Identify which cell holds the provided text, then report its (X, Y) central coordinate. 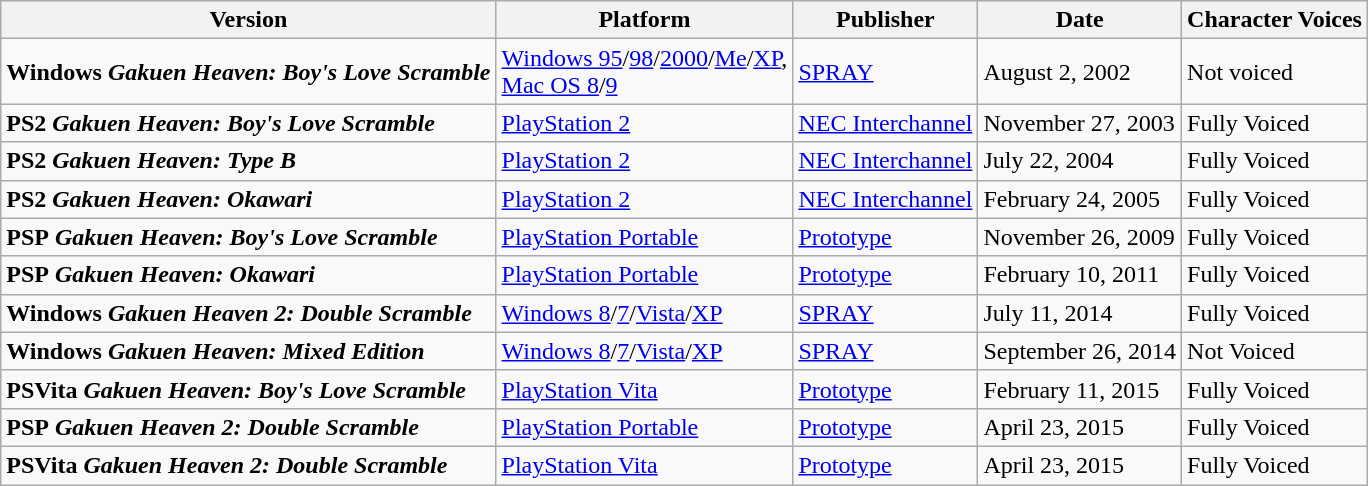
Windows Gakuen Heaven: Boy's Love Scramble (248, 72)
PSP Gakuen Heaven: Boy's Love Scramble (248, 237)
July 11, 2014 (1080, 313)
Platform (644, 20)
September 26, 2014 (1080, 351)
Date (1080, 20)
February 10, 2011 (1080, 275)
Version (248, 20)
November 27, 2003 (1080, 123)
PSP Gakuen Heaven 2: Double Scramble (248, 427)
Windows Gakuen Heaven 2: Double Scramble (248, 313)
PS2 Gakuen Heaven: Type B (248, 161)
Character Voices (1275, 20)
PS2 Gakuen Heaven: Boy's Love Scramble (248, 123)
PSVita Gakuen Heaven 2: Double Scramble (248, 465)
PSP Gakuen Heaven: Okawari (248, 275)
Publisher (886, 20)
July 22, 2004 (1080, 161)
February 24, 2005 (1080, 199)
Not voiced (1275, 72)
November 26, 2009 (1080, 237)
Not Voiced (1275, 351)
Windows 95/98/2000/Me/XP, Mac OS 8/9 (644, 72)
February 11, 2015 (1080, 389)
PSVita Gakuen Heaven: Boy's Love Scramble (248, 389)
Windows Gakuen Heaven: Mixed Edition (248, 351)
August 2, 2002 (1080, 72)
PS2 Gakuen Heaven: Okawari (248, 199)
